Return [X, Y] of the center of cell containing provided text 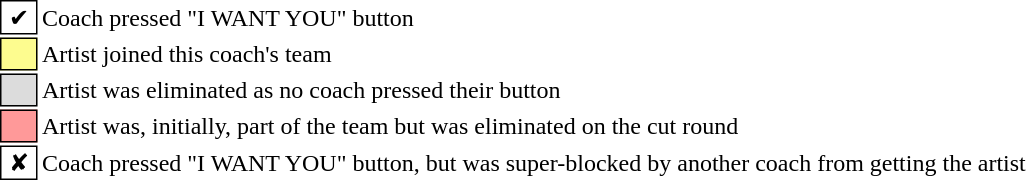
✘ [19, 163]
✔ [19, 17]
